Provide the [x, y] coordinate of the cell's center where the given text is located.  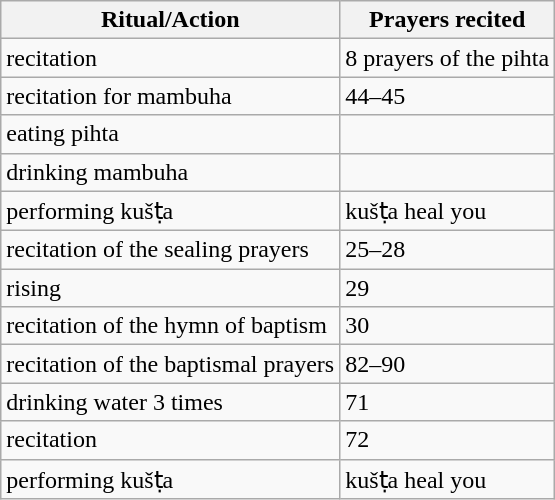
Ritual/Action [170, 20]
25–28 [448, 250]
Prayers recited [448, 20]
drinking water 3 times [170, 402]
8 prayers of the pihta [448, 58]
82–90 [448, 364]
drinking mambuha [170, 172]
recitation of the hymn of baptism [170, 326]
72 [448, 440]
rising [170, 288]
30 [448, 326]
recitation for mambuha [170, 96]
29 [448, 288]
recitation of the baptismal prayers [170, 364]
71 [448, 402]
eating pihta [170, 134]
44–45 [448, 96]
recitation of the sealing prayers [170, 250]
